Pinpoint the cell where the given text exists, returning its [X, Y] midpoint coordinate. 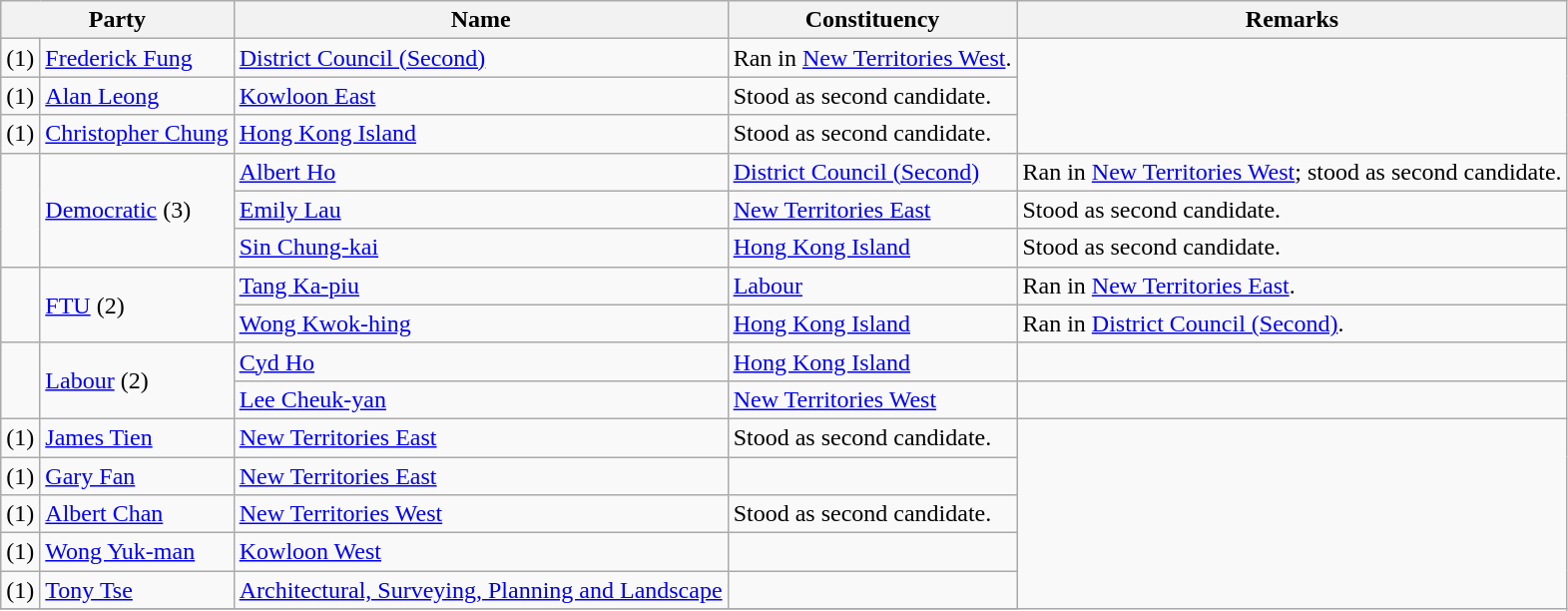
Architectural, Surveying, Planning and Landscape [481, 590]
Kowloon West [481, 552]
Wong Kwok-hing [481, 323]
Alan Leong [137, 96]
Gary Fan [137, 476]
Albert Chan [137, 514]
Frederick Fung [137, 58]
Tony Tse [137, 590]
Labour (2) [137, 380]
Name [481, 20]
Ran in New Territories West; stood as second candidate. [1292, 172]
Emily Lau [481, 210]
Ran in New Territories West. [872, 58]
Party [118, 20]
Tang Ka-piu [481, 286]
Democratic (3) [137, 210]
Christopher Chung [137, 134]
FTU (2) [137, 305]
Wong Yuk-man [137, 552]
Labour [872, 286]
James Tien [137, 437]
Constituency [872, 20]
Ran in District Council (Second). [1292, 323]
Lee Cheuk-yan [481, 399]
Albert Ho [481, 172]
Cyd Ho [481, 361]
Ran in New Territories East. [1292, 286]
Sin Chung-kai [481, 248]
Kowloon East [481, 96]
Remarks [1292, 20]
